Determine the [x, y] coordinate at the center of the cell enclosing the given text.  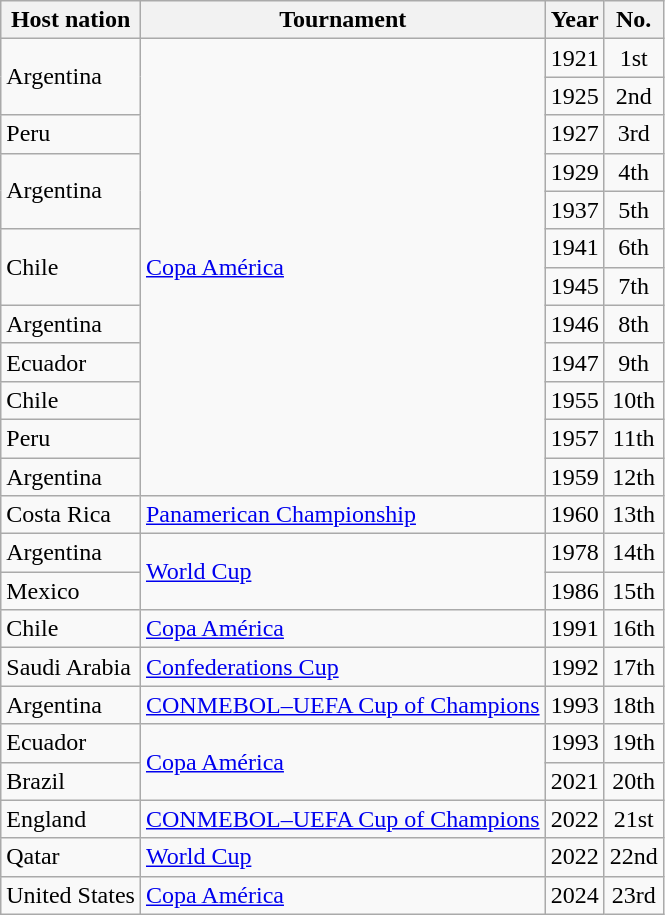
2021 [574, 781]
20th [634, 781]
21st [634, 819]
13th [634, 515]
Confederations Cup [342, 667]
1946 [574, 324]
1957 [574, 438]
3rd [634, 134]
16th [634, 629]
Host nation [71, 20]
9th [634, 362]
1959 [574, 477]
1991 [574, 629]
1927 [574, 134]
Year [574, 20]
Costa Rica [71, 515]
17th [634, 667]
19th [634, 743]
11th [634, 438]
Brazil [71, 781]
1992 [574, 667]
England [71, 819]
1986 [574, 591]
1947 [574, 362]
22nd [634, 857]
10th [634, 400]
4th [634, 172]
1921 [574, 58]
1960 [574, 515]
Saudi Arabia [71, 667]
15th [634, 591]
1955 [574, 400]
1929 [574, 172]
Mexico [71, 591]
18th [634, 705]
1st [634, 58]
14th [634, 553]
1978 [574, 553]
Qatar [71, 857]
Panamerican Championship [342, 515]
2nd [634, 96]
5th [634, 210]
Tournament [342, 20]
8th [634, 324]
No. [634, 20]
12th [634, 477]
7th [634, 286]
1937 [574, 210]
23rd [634, 895]
1925 [574, 96]
1945 [574, 286]
2024 [574, 895]
United States [71, 895]
1941 [574, 248]
6th [634, 248]
